Identify which cell holds the provided text, then report its [x, y] central coordinate. 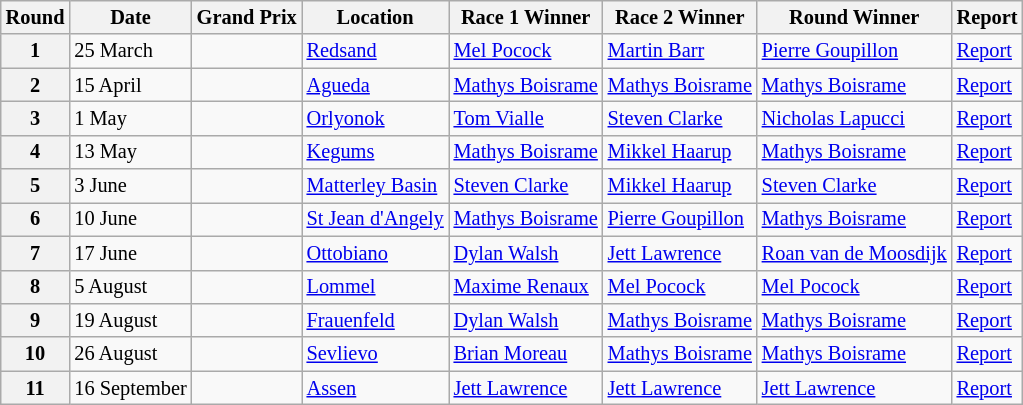
3 [36, 118]
1 May [130, 118]
Round [36, 17]
Roan van de Moosdijk [854, 253]
5 [36, 186]
5 August [130, 287]
25 March [130, 51]
Redsand [376, 51]
Martin Barr [680, 51]
10 June [130, 219]
8 [36, 287]
Location [376, 17]
26 August [130, 354]
Grand Prix [247, 17]
Round Winner [854, 17]
Nicholas Lapucci [854, 118]
16 September [130, 388]
9 [36, 320]
Agueda [376, 85]
3 June [130, 186]
Frauenfeld [376, 320]
Sevlievo [376, 354]
Brian Moreau [526, 354]
Race 2 Winner [680, 17]
10 [36, 354]
19 August [130, 320]
Lommel [376, 287]
Kegums [376, 152]
2 [36, 85]
4 [36, 152]
13 May [130, 152]
Assen [376, 388]
6 [36, 219]
17 June [130, 253]
Tom Vialle [526, 118]
Orlyonok [376, 118]
Date [130, 17]
Ottobiano [376, 253]
Maxime Renaux [526, 287]
Matterley Basin [376, 186]
St Jean d'Angely [376, 219]
1 [36, 51]
15 April [130, 85]
7 [36, 253]
Race 1 Winner [526, 17]
11 [36, 388]
